Return the [x, y] coordinate for the center point of the cell that contains the specified text.  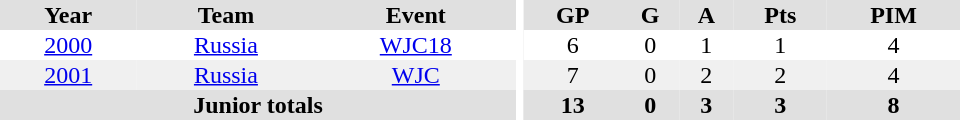
7 [572, 75]
WJC [416, 75]
8 [894, 105]
6 [572, 45]
Team [226, 15]
PIM [894, 15]
Pts [781, 15]
Junior totals [258, 105]
A [706, 15]
13 [572, 105]
WJC18 [416, 45]
2001 [68, 75]
2000 [68, 45]
G [650, 15]
Event [416, 15]
Year [68, 15]
GP [572, 15]
